Search for the cell housing the specified text and yield its [x, y] center coordinate. 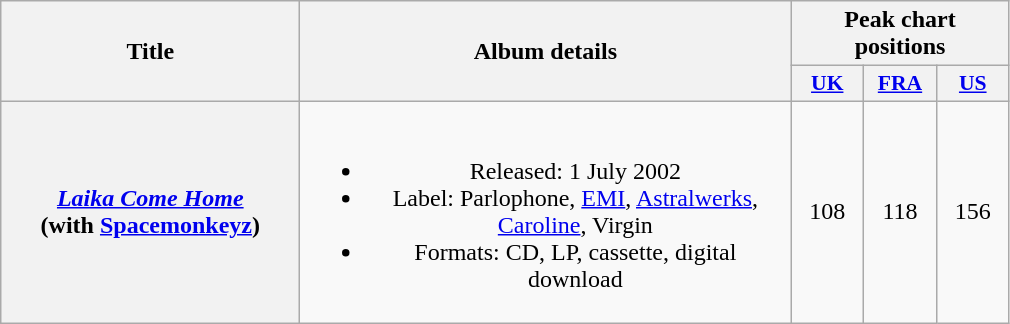
Peak chart positions [900, 34]
156 [972, 212]
Laika Come Home(with Spacemonkeyz) [150, 212]
Album details [546, 52]
UK [828, 84]
118 [900, 212]
FRA [900, 84]
108 [828, 212]
Title [150, 52]
Released: 1 July 2002 Label: Parlophone, EMI, Astralwerks, Caroline, VirginFormats: CD, LP, cassette, digital download [546, 212]
US [972, 84]
